Provide the (X, Y) coordinate of the cell's center where the given text is located.  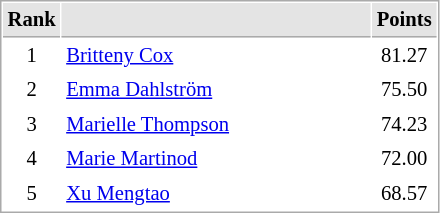
Marielle Thompson (216, 124)
Rank (32, 20)
Britteny Cox (216, 56)
81.27 (404, 56)
Emma Dahlström (216, 90)
2 (32, 90)
Points (404, 20)
4 (32, 158)
1 (32, 56)
5 (32, 194)
74.23 (404, 124)
3 (32, 124)
Marie Martinod (216, 158)
Xu Mengtao (216, 194)
72.00 (404, 158)
75.50 (404, 90)
68.57 (404, 194)
